Return (x, y) of the center of cell containing provided text 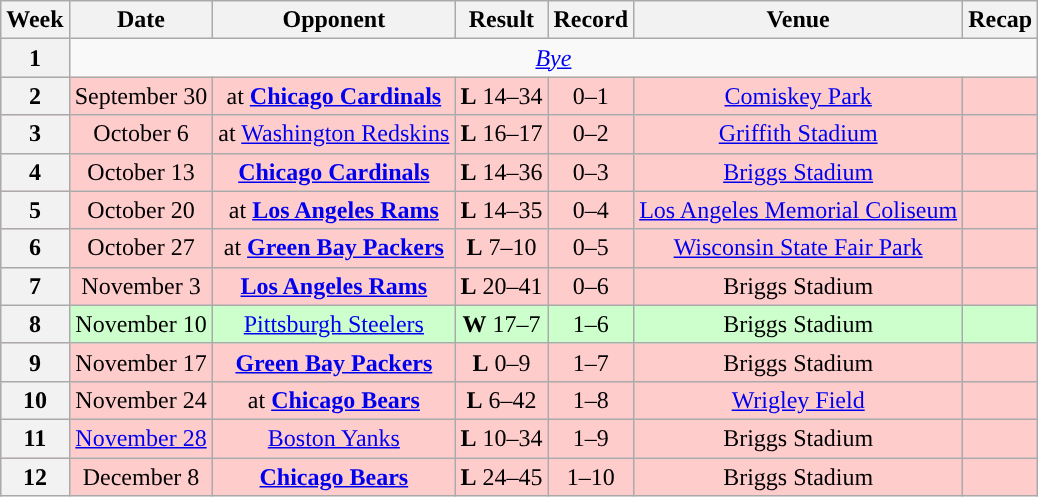
Result (502, 20)
at Los Angeles Rams (334, 210)
November 24 (141, 400)
Comiskey Park (798, 96)
0–3 (591, 172)
4 (35, 172)
Recap (1000, 20)
1 (35, 58)
2 (35, 96)
November 17 (141, 362)
Boston Yanks (334, 438)
L 20–41 (502, 286)
6 (35, 248)
0–1 (591, 96)
3 (35, 134)
Venue (798, 20)
L 0–9 (502, 362)
L 14–36 (502, 172)
Los Angeles Memorial Coliseum (798, 210)
November 28 (141, 438)
11 (35, 438)
Week (35, 20)
October 6 (141, 134)
L 14–34 (502, 96)
7 (35, 286)
0–6 (591, 286)
at Washington Redskins (334, 134)
at Chicago Cardinals (334, 96)
0–2 (591, 134)
October 13 (141, 172)
10 (35, 400)
1–6 (591, 324)
L 24–45 (502, 477)
November 3 (141, 286)
L 14–35 (502, 210)
1–9 (591, 438)
November 10 (141, 324)
1–7 (591, 362)
L 10–34 (502, 438)
Chicago Bears (334, 477)
L 7–10 (502, 248)
0–5 (591, 248)
Date (141, 20)
Wrigley Field (798, 400)
Pittsburgh Steelers (334, 324)
L 16–17 (502, 134)
at Green Bay Packers (334, 248)
Bye (554, 58)
1–8 (591, 400)
at Chicago Bears (334, 400)
12 (35, 477)
Griffith Stadium (798, 134)
Chicago Cardinals (334, 172)
W 17–7 (502, 324)
October 27 (141, 248)
September 30 (141, 96)
Record (591, 20)
0–4 (591, 210)
December 8 (141, 477)
Green Bay Packers (334, 362)
Opponent (334, 20)
5 (35, 210)
8 (35, 324)
Wisconsin State Fair Park (798, 248)
9 (35, 362)
1–10 (591, 477)
October 20 (141, 210)
L 6–42 (502, 400)
Los Angeles Rams (334, 286)
